From the cell containing the given text, extract its center point as (X, Y) coordinate. 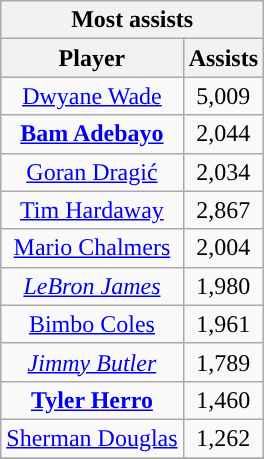
Tyler Herro (92, 400)
Dwyane Wade (92, 96)
Bimbo Coles (92, 324)
1,961 (223, 324)
Goran Dragić (92, 172)
Player (92, 58)
Most assists (132, 20)
Sherman Douglas (92, 438)
1,460 (223, 400)
2,004 (223, 248)
Mario Chalmers (92, 248)
Jimmy Butler (92, 362)
5,009 (223, 96)
1,789 (223, 362)
1,262 (223, 438)
2,034 (223, 172)
Assists (223, 58)
LeBron James (92, 286)
1,980 (223, 286)
Tim Hardaway (92, 210)
Bam Adebayo (92, 134)
2,867 (223, 210)
2,044 (223, 134)
